Scan for the cell matching the given text and deliver its (x, y) coordinate at center. 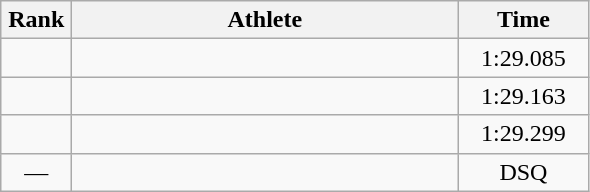
1:29.085 (524, 58)
1:29.299 (524, 134)
Time (524, 20)
— (36, 172)
Rank (36, 20)
Athlete (265, 20)
DSQ (524, 172)
1:29.163 (524, 96)
